Capture the cell that displays the provided text and extract its (x, y) central coordinate. 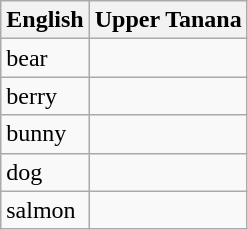
berry (45, 96)
dog (45, 172)
salmon (45, 210)
Upper Tanana (168, 20)
bear (45, 58)
bunny (45, 134)
English (45, 20)
